Find where the given text appears and provide that cell's center as (X, Y) coordinate. 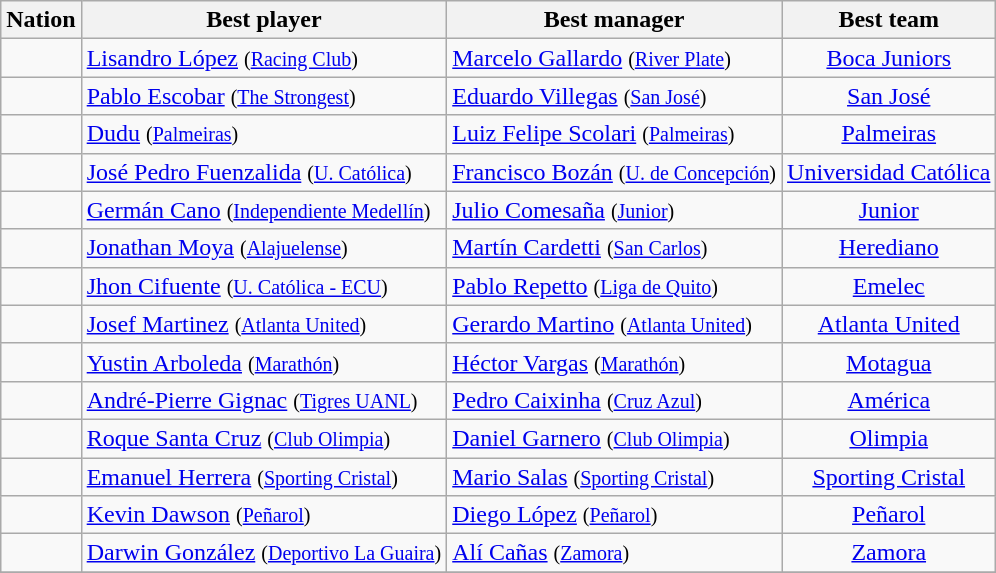
Jhon Cifuente (U. Católica - ECU) (264, 286)
José Pedro Fuenzalida (U. Católica) (264, 172)
Pablo Repetto (Liga de Quito) (614, 286)
Kevin Dawson (Peñarol) (264, 515)
Peñarol (889, 515)
Germán Cano (Independiente Medellín) (264, 210)
Martín Cardetti (San Carlos) (614, 248)
Best manager (614, 20)
Josef Martinez (Atlanta United) (264, 324)
Junior (889, 210)
Julio Comesaña (Junior) (614, 210)
Pedro Caixinha (Cruz Azul) (614, 400)
Alí Cañas (Zamora) (614, 553)
Darwin González (Deportivo La Guaira) (264, 553)
Best team (889, 20)
Atlanta United (889, 324)
Eduardo Villegas (San José) (614, 96)
Palmeiras (889, 134)
Yustin Arboleda (Marathón) (264, 362)
Best player (264, 20)
Gerardo Martino (Atlanta United) (614, 324)
Motagua (889, 362)
Lisandro López (Racing Club) (264, 58)
André-Pierre Gignac (Tigres UANL) (264, 400)
Marcelo Gallardo (River Plate) (614, 58)
Sporting Cristal (889, 477)
Emelec (889, 286)
Héctor Vargas (Marathón) (614, 362)
Jonathan Moya (Alajuelense) (264, 248)
San José (889, 96)
Zamora (889, 553)
Dudu (Palmeiras) (264, 134)
Mario Salas (Sporting Cristal) (614, 477)
Pablo Escobar (The Strongest) (264, 96)
Luiz Felipe Scolari (Palmeiras) (614, 134)
Daniel Garnero (Club Olimpia) (614, 438)
Universidad Católica (889, 172)
Olimpia (889, 438)
Francisco Bozán (U. de Concepción) (614, 172)
América (889, 400)
Diego López (Peñarol) (614, 515)
Nation (41, 20)
Emanuel Herrera (Sporting Cristal) (264, 477)
Herediano (889, 248)
Roque Santa Cruz (Club Olimpia) (264, 438)
Boca Juniors (889, 58)
